Locate the cell with the specified text and output its [X, Y] center coordinate. 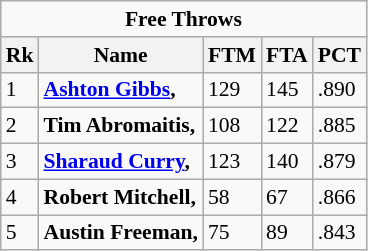
123 [232, 162]
Name [120, 55]
.885 [340, 126]
2 [20, 126]
145 [287, 90]
FTM [232, 55]
140 [287, 162]
FTA [287, 55]
5 [20, 233]
75 [232, 233]
4 [20, 197]
Tim Abromaitis, [120, 126]
108 [232, 126]
67 [287, 197]
PCT [340, 55]
Austin Freeman, [120, 233]
89 [287, 233]
.879 [340, 162]
Rk [20, 55]
1 [20, 90]
Ashton Gibbs, [120, 90]
.890 [340, 90]
129 [232, 90]
122 [287, 126]
58 [232, 197]
.866 [340, 197]
3 [20, 162]
Robert Mitchell, [120, 197]
Free Throws [184, 19]
.843 [340, 233]
Sharaud Curry, [120, 162]
